Locate the cell with the specified text and output its (x, y) center coordinate. 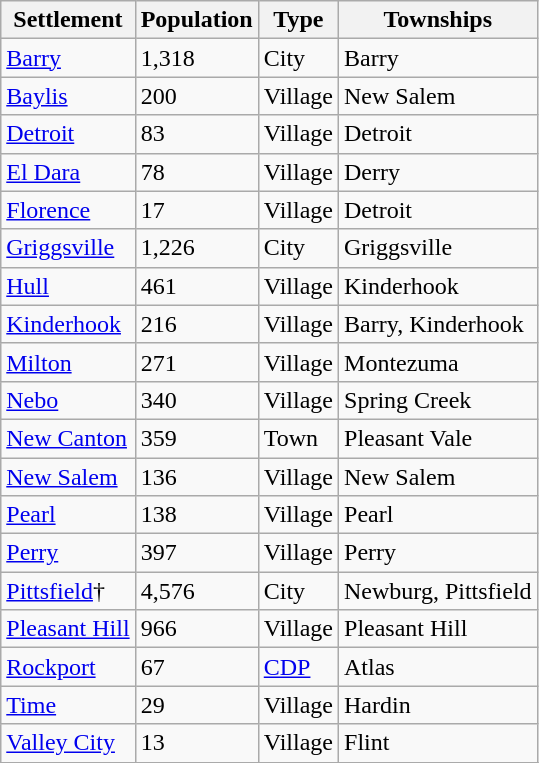
29 (196, 705)
461 (196, 286)
83 (196, 134)
Florence (68, 210)
136 (196, 477)
Settlement (68, 20)
966 (196, 629)
138 (196, 515)
Hardin (438, 705)
216 (196, 324)
Newburg, Pittsfield (438, 591)
Type (298, 20)
El Dara (68, 172)
Town (298, 438)
Spring Creek (438, 400)
Time (68, 705)
271 (196, 362)
Hull (68, 286)
Nebo (68, 400)
Atlas (438, 667)
Montezuma (438, 362)
Rockport (68, 667)
Flint (438, 743)
359 (196, 438)
Valley City (68, 743)
Pittsfield† (68, 591)
78 (196, 172)
17 (196, 210)
CDP (298, 667)
340 (196, 400)
13 (196, 743)
Derry (438, 172)
Townships (438, 20)
1,226 (196, 248)
67 (196, 667)
4,576 (196, 591)
Baylis (68, 96)
1,318 (196, 58)
Population (196, 20)
Barry, Kinderhook (438, 324)
200 (196, 96)
Milton (68, 362)
397 (196, 553)
Pleasant Vale (438, 438)
New Canton (68, 438)
